Determine the [x, y] coordinate at the center of the cell enclosing the given text.  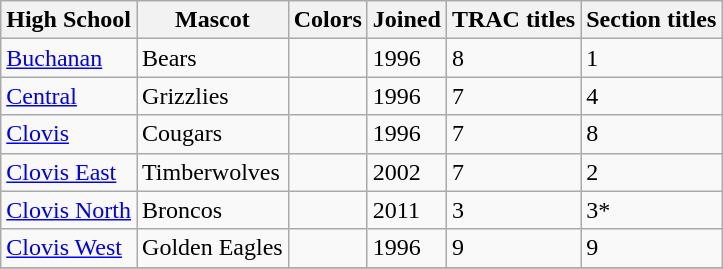
High School [69, 20]
Bears [213, 58]
Joined [406, 20]
Broncos [213, 210]
Grizzlies [213, 96]
Section titles [652, 20]
Clovis North [69, 210]
Clovis East [69, 172]
Clovis West [69, 248]
Mascot [213, 20]
2002 [406, 172]
Golden Eagles [213, 248]
Cougars [213, 134]
1 [652, 58]
Clovis [69, 134]
Central [69, 96]
Buchanan [69, 58]
Colors [328, 20]
2 [652, 172]
TRAC titles [513, 20]
2011 [406, 210]
Timberwolves [213, 172]
3 [513, 210]
4 [652, 96]
3* [652, 210]
